Return the [x, y] coordinate for the center point of the cell that contains the specified text.  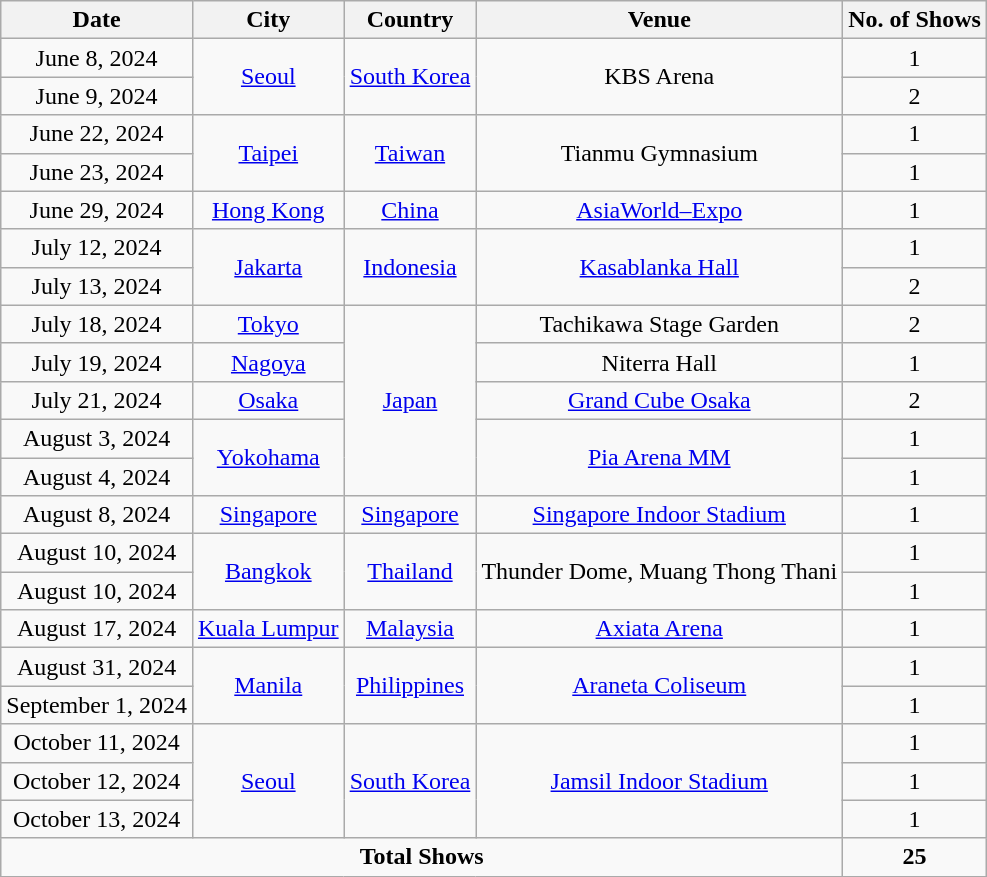
June 8, 2024 [97, 58]
Country [410, 20]
July 18, 2024 [97, 324]
Tachikawa Stage Garden [660, 324]
Taiwan [410, 153]
Singapore Indoor Stadium [660, 515]
August 31, 2024 [97, 667]
Pia Arena MM [660, 457]
Jamsil Indoor Stadium [660, 781]
China [410, 210]
Manila [268, 686]
Araneta Coliseum [660, 686]
July 13, 2024 [97, 286]
Osaka [268, 400]
Taipei [268, 153]
Nagoya [268, 362]
Date [97, 20]
September 1, 2024 [97, 705]
Thailand [410, 572]
June 22, 2024 [97, 134]
Tokyo [268, 324]
Bangkok [268, 572]
Kasablanka Hall [660, 267]
October 13, 2024 [97, 819]
July 21, 2024 [97, 400]
June 29, 2024 [97, 210]
Venue [660, 20]
Yokohama [268, 457]
August 3, 2024 [97, 438]
July 19, 2024 [97, 362]
August 8, 2024 [97, 515]
Niterra Hall [660, 362]
Kuala Lumpur [268, 629]
KBS Arena [660, 77]
Malaysia [410, 629]
October 11, 2024 [97, 743]
October 12, 2024 [97, 781]
Philippines [410, 686]
Total Shows [422, 857]
25 [915, 857]
Axiata Arena [660, 629]
Indonesia [410, 267]
No. of Shows [915, 20]
August 4, 2024 [97, 477]
June 9, 2024 [97, 96]
AsiaWorld–Expo [660, 210]
August 17, 2024 [97, 629]
Hong Kong [268, 210]
Grand Cube Osaka [660, 400]
Tianmu Gymnasium [660, 153]
Thunder Dome, Muang Thong Thani [660, 572]
July 12, 2024 [97, 248]
Japan [410, 400]
City [268, 20]
Jakarta [268, 267]
June 23, 2024 [97, 172]
